Scan for the cell matching the given text and deliver its (X, Y) coordinate at center. 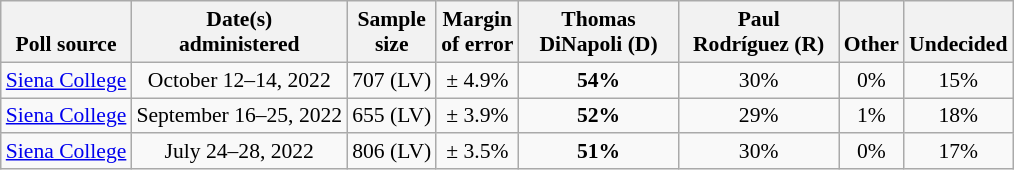
707 (LV) (392, 80)
Marginof error (477, 32)
655 (LV) (392, 116)
ThomasDiNapoli (D) (598, 32)
Samplesize (392, 32)
PaulRodríguez (R) (759, 32)
Undecided (958, 32)
806 (LV) (392, 152)
29% (759, 116)
52% (598, 116)
July 24–28, 2022 (239, 152)
± 3.9% (477, 116)
51% (598, 152)
Date(s)administered (239, 32)
October 12–14, 2022 (239, 80)
Poll source (66, 32)
15% (958, 80)
± 4.9% (477, 80)
September 16–25, 2022 (239, 116)
54% (598, 80)
17% (958, 152)
± 3.5% (477, 152)
18% (958, 116)
1% (872, 116)
Other (872, 32)
